Return (X, Y) of the center of cell containing provided text 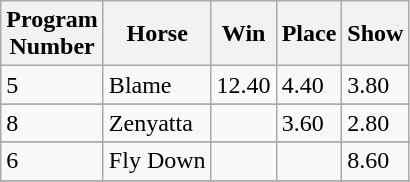
ProgramNumber (52, 34)
8 (52, 123)
Place (309, 34)
8.60 (376, 161)
Blame (157, 85)
6 (52, 161)
Win (244, 34)
5 (52, 85)
2.80 (376, 123)
Fly Down (157, 161)
3.80 (376, 85)
4.40 (309, 85)
Show (376, 34)
Horse (157, 34)
12.40 (244, 85)
3.60 (309, 123)
Zenyatta (157, 123)
